Extract the (X, Y) coordinate from the center of the cell holding the provided text.  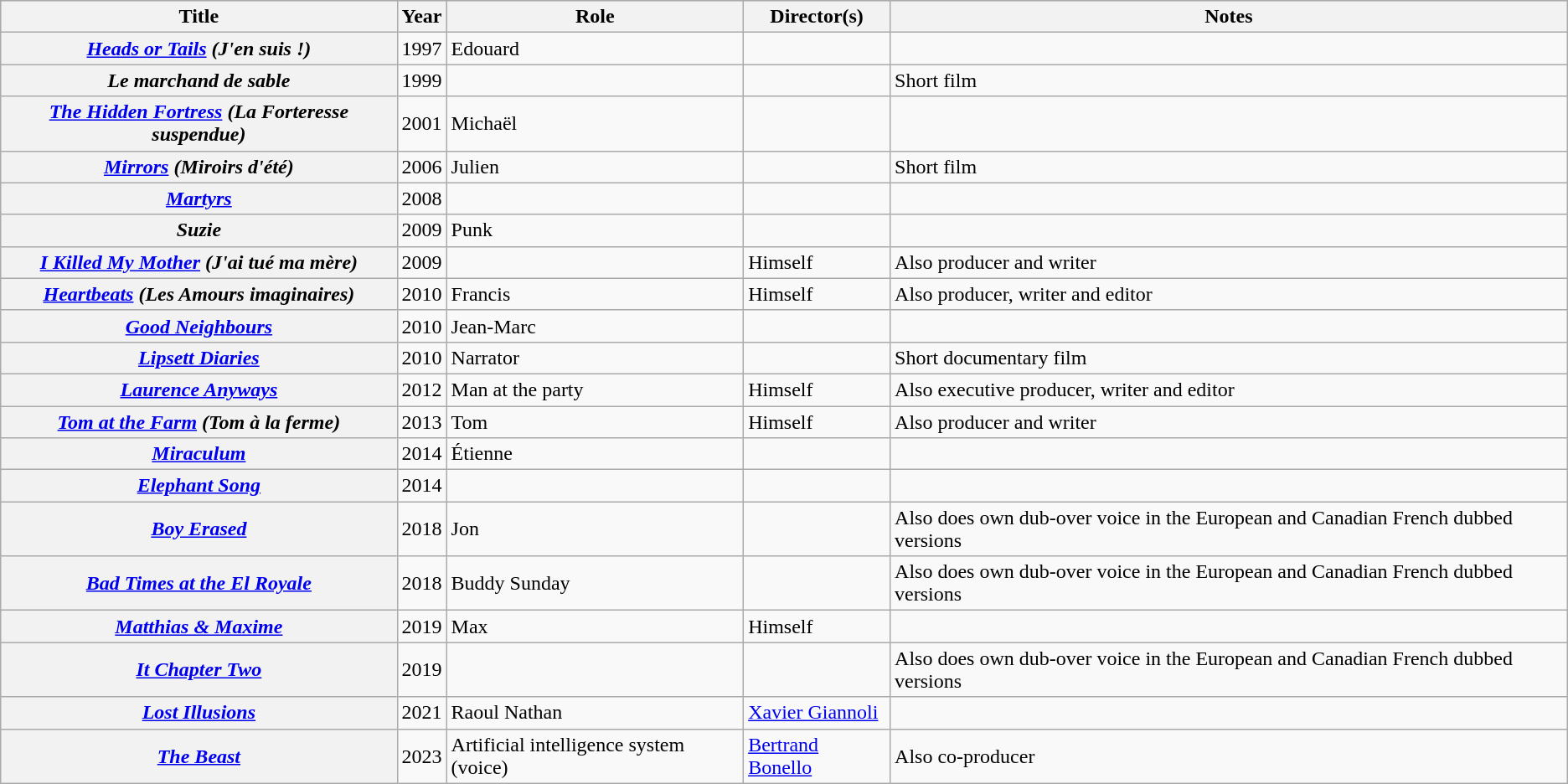
It Chapter Two (199, 670)
Title (199, 17)
Artificial intelligence system (voice) (595, 756)
Max (595, 627)
Bad Times at the El Royale (199, 583)
Jon (595, 529)
Jean-Marc (595, 326)
Heads or Tails (J'en suis !) (199, 49)
Michaël (595, 124)
Xavier Giannoli (818, 713)
Edouard (595, 49)
Man at the party (595, 389)
2013 (422, 421)
Narrator (595, 358)
The Beast (199, 756)
Year (422, 17)
Lipsett Diaries (199, 358)
Also producer, writer and editor (1230, 294)
Good Neighbours (199, 326)
2021 (422, 713)
Miraculum (199, 454)
Matthias & Maxime (199, 627)
Director(s) (818, 17)
Short documentary film (1230, 358)
Le marchand de sable (199, 80)
Buddy Sunday (595, 583)
Bertrand Bonello (818, 756)
Notes (1230, 17)
Punk (595, 230)
Mirrors (Miroirs d'été) (199, 167)
2008 (422, 199)
1997 (422, 49)
2001 (422, 124)
Martyrs (199, 199)
2012 (422, 389)
Suzie (199, 230)
Étienne (595, 454)
Lost Illusions (199, 713)
Tom (595, 421)
2006 (422, 167)
Boy Erased (199, 529)
Role (595, 17)
Francis (595, 294)
Also executive producer, writer and editor (1230, 389)
Heartbeats (Les Amours imaginaires) (199, 294)
Also co-producer (1230, 756)
Laurence Anyways (199, 389)
1999 (422, 80)
Raoul Nathan (595, 713)
Tom at the Farm (Tom à la ferme) (199, 421)
Elephant Song (199, 486)
Julien (595, 167)
2023 (422, 756)
The Hidden Fortress (La Forteresse suspendue) (199, 124)
I Killed My Mother (J'ai tué ma mère) (199, 262)
